Capture the cell that displays the provided text and extract its (X, Y) central coordinate. 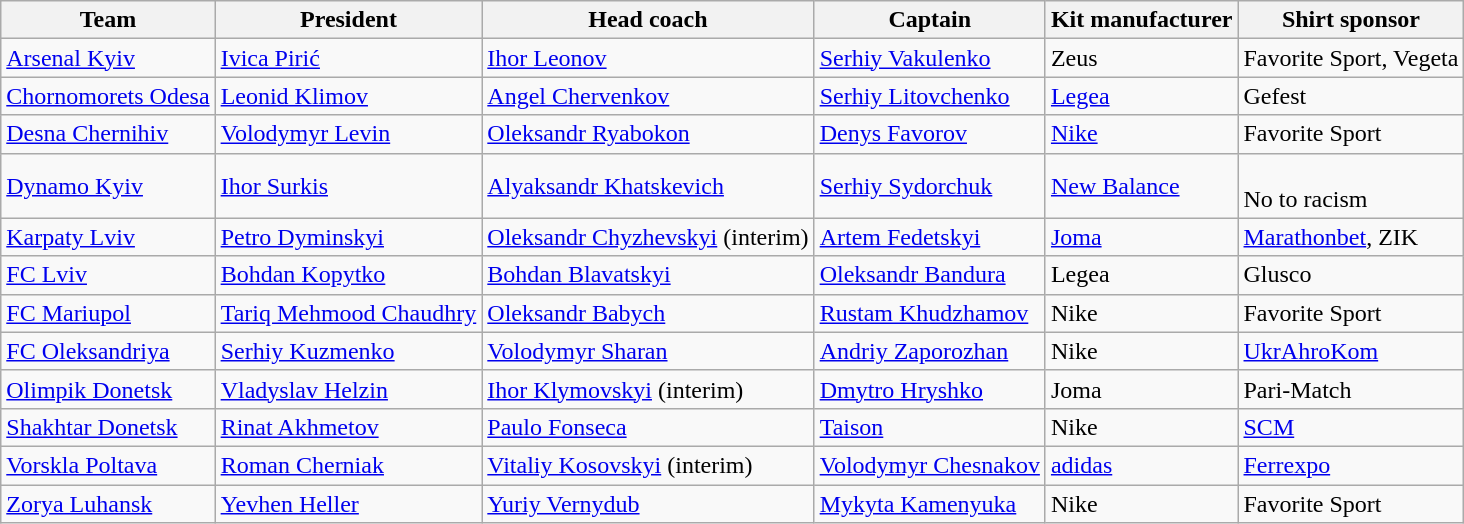
Ihor Leonov (648, 58)
Vorskla Poltava (108, 465)
Bohdan Blavatskyi (648, 275)
FC Mariupol (108, 313)
Serhiy Litovchenko (930, 96)
Bohdan Kopytko (348, 275)
Ferrexpo (1351, 465)
New Balance (1142, 186)
Oleksandr Babych (648, 313)
Andriy Zaporozhan (930, 351)
Artem Fedetskyi (930, 237)
Shirt sponsor (1351, 20)
FC Lviv (108, 275)
Shakhtar Donetsk (108, 427)
Dmytro Hryshko (930, 389)
Taison (930, 427)
Captain (930, 20)
Dynamo Kyiv (108, 186)
Karpaty Lviv (108, 237)
SCM (1351, 427)
Olimpik Donetsk (108, 389)
Yuriy Vernydub (648, 503)
Leonid Klimov (348, 96)
Vitaliy Kosovskyi (interim) (648, 465)
Rustam Khudzhamov (930, 313)
Arsenal Kyiv (108, 58)
Serhiy Sydorchuk (930, 186)
Serhiy Vakulenko (930, 58)
adidas (1142, 465)
Oleksandr Ryabokon (648, 134)
FC Oleksandriya (108, 351)
Gefest (1351, 96)
Oleksandr Bandura (930, 275)
Volodymyr Levin (348, 134)
Ihor Klymovskyi (interim) (648, 389)
Favorite Sport, Vegeta (1351, 58)
Zeus (1142, 58)
Kit manufacturer (1142, 20)
Ivica Pirić (348, 58)
Angel Chervenkov (648, 96)
Paulo Fonseca (648, 427)
Volodymyr Sharan (648, 351)
Vladyslav Helzin (348, 389)
Pari-Match (1351, 389)
Volodymyr Chesnakov (930, 465)
Team (108, 20)
Desna Chernihiv (108, 134)
Marathonbet, ZIK (1351, 237)
No to racism (1351, 186)
President (348, 20)
Petro Dyminskyi (348, 237)
Head coach (648, 20)
Zorya Luhansk (108, 503)
Tariq Mehmood Chaudhry (348, 313)
Mykyta Kamenyuka (930, 503)
Rinat Akhmetov (348, 427)
Serhiy Kuzmenko (348, 351)
Alyaksandr Khatskevich (648, 186)
Denys Favorov (930, 134)
Chornomorets Odesa (108, 96)
Roman Cherniak (348, 465)
Ihor Surkis (348, 186)
Yevhen Heller (348, 503)
Oleksandr Chyzhevskyi (interim) (648, 237)
Glusco (1351, 275)
UkrAhroKom (1351, 351)
